Find where the given text appears and provide that cell's center as (X, Y) coordinate. 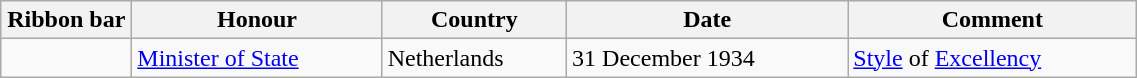
Comment (992, 20)
Minister of State (257, 58)
Date (708, 20)
Country (474, 20)
Style of Excellency (992, 58)
Honour (257, 20)
31 December 1934 (708, 58)
Ribbon bar (66, 20)
Netherlands (474, 58)
